Search for the cell housing the specified text and yield its (x, y) center coordinate. 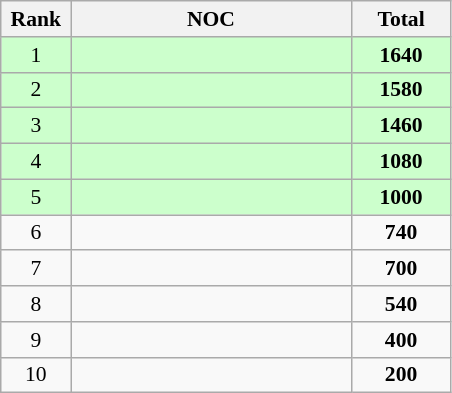
NOC (211, 19)
1080 (401, 162)
700 (401, 269)
4 (36, 162)
8 (36, 304)
1580 (401, 90)
200 (401, 375)
3 (36, 126)
1460 (401, 126)
400 (401, 340)
540 (401, 304)
10 (36, 375)
1000 (401, 197)
1 (36, 55)
Rank (36, 19)
9 (36, 340)
5 (36, 197)
Total (401, 19)
2 (36, 90)
7 (36, 269)
6 (36, 233)
740 (401, 233)
1640 (401, 55)
